Locate the cell with the specified text and output its (X, Y) center coordinate. 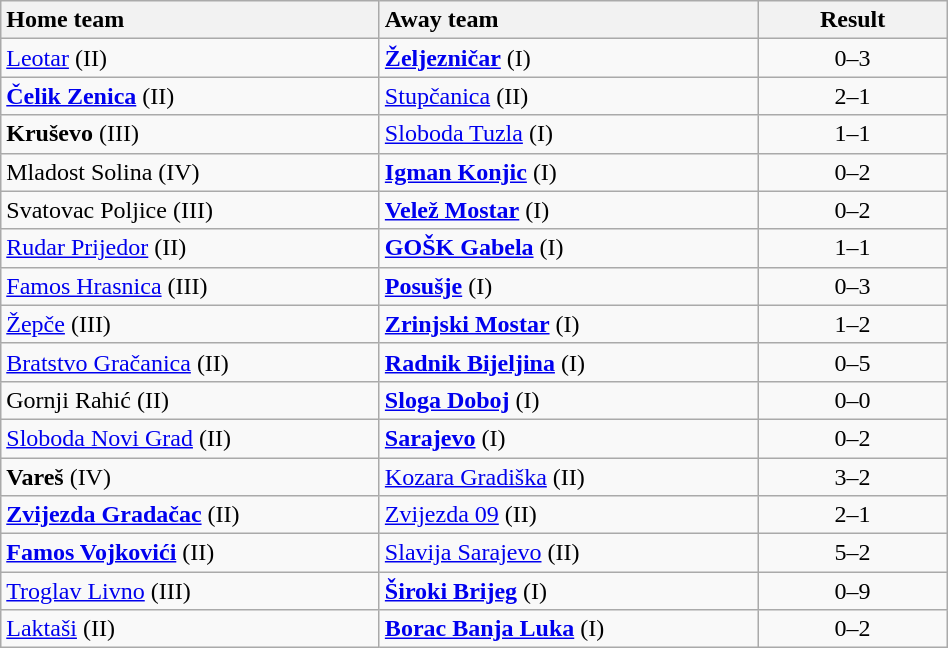
Home team (190, 20)
Kruševo (III) (190, 134)
Kozara Gradiška (II) (568, 477)
Laktaši (II) (190, 629)
Sloboda Novi Grad (II) (190, 438)
Borac Banja Luka (I) (568, 629)
Svatovac Poljice (III) (190, 210)
Sloga Doboj (I) (568, 400)
Rudar Prijedor (II) (190, 248)
Result (852, 20)
Slavija Sarajevo (II) (568, 553)
3–2 (852, 477)
Gornji Rahić (II) (190, 400)
Široki Brijeg (I) (568, 591)
Zvijezda Gradačac (II) (190, 515)
Sarajevo (I) (568, 438)
Stupčanica (II) (568, 96)
5–2 (852, 553)
Žepče (III) (190, 324)
Posušje (I) (568, 286)
Čelik Zenica (II) (190, 96)
Vareš (IV) (190, 477)
Bratstvo Gračanica (II) (190, 362)
Velež Mostar (I) (568, 210)
Zrinjski Mostar (I) (568, 324)
Zvijezda 09 (II) (568, 515)
0–9 (852, 591)
0–5 (852, 362)
0–0 (852, 400)
Radnik Bijeljina (I) (568, 362)
Leotar (II) (190, 58)
Away team (568, 20)
Željezničar (I) (568, 58)
Famos Hrasnica (III) (190, 286)
Famos Vojkovići (II) (190, 553)
GOŠK Gabela (I) (568, 248)
Troglav Livno (III) (190, 591)
Mladost Solina (IV) (190, 172)
Sloboda Tuzla (I) (568, 134)
1–2 (852, 324)
Igman Konjic (I) (568, 172)
